From the cell containing the given text, extract its center point as [X, Y] coordinate. 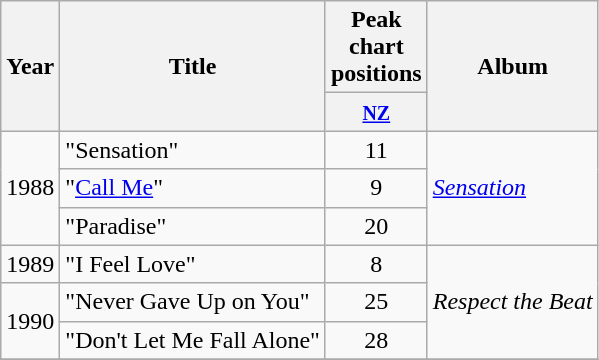
"Call Me" [193, 188]
1990 [30, 321]
"Sensation" [193, 150]
9 [376, 188]
"Don't Let Me Fall Alone" [193, 340]
25 [376, 302]
NZ [376, 112]
20 [376, 226]
11 [376, 150]
Year [30, 66]
1989 [30, 264]
28 [376, 340]
"I Feel Love" [193, 264]
1988 [30, 188]
Album [512, 66]
8 [376, 264]
Peak chart positions [376, 47]
"Never Gave Up on You" [193, 302]
"Paradise" [193, 226]
Sensation [512, 188]
Respect the Beat [512, 302]
Title [193, 66]
